Extract the (X, Y) coordinate from the center of the cell holding the provided text.  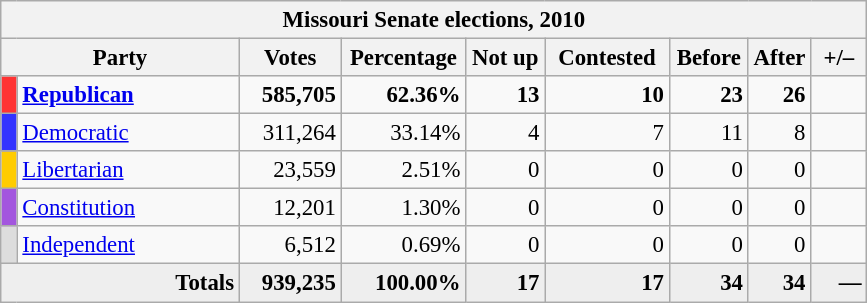
Totals (120, 283)
23 (708, 95)
Before (708, 58)
311,264 (290, 133)
23,559 (290, 170)
2.51% (404, 170)
12,201 (290, 208)
Not up (506, 58)
1.30% (404, 208)
+/– (839, 58)
6,512 (290, 245)
Party (120, 58)
— (839, 283)
Missouri Senate elections, 2010 (434, 20)
33.14% (404, 133)
Republican (128, 95)
10 (608, 95)
62.36% (404, 95)
After (779, 58)
100.00% (404, 283)
4 (506, 133)
7 (608, 133)
585,705 (290, 95)
Democratic (128, 133)
13 (506, 95)
Libertarian (128, 170)
Contested (608, 58)
11 (708, 133)
Independent (128, 245)
26 (779, 95)
Votes (290, 58)
939,235 (290, 283)
Percentage (404, 58)
Constitution (128, 208)
8 (779, 133)
0.69% (404, 245)
